Return (x, y) of the center of cell containing provided text 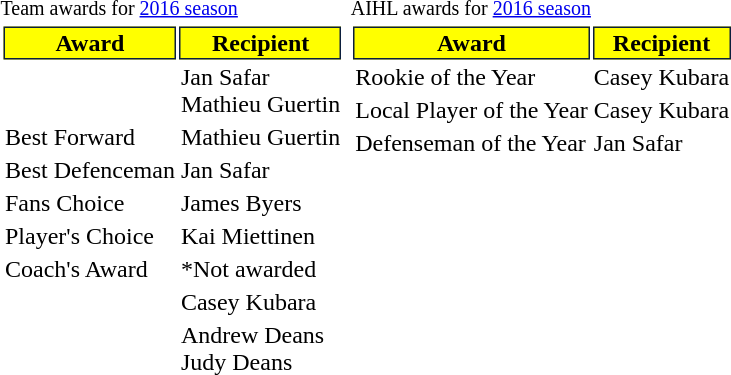
Best Defenceman (90, 171)
*Not awarded (260, 269)
Fans Choice (90, 203)
Coach's Award (90, 269)
Rookie of the Year (472, 77)
Local Player of the Year (472, 111)
Best Forward (90, 137)
Mathieu Guertin (260, 137)
Jan Safar Mathieu Guertin (260, 90)
Defenseman of the Year (472, 143)
Kai Miettinen (260, 237)
James Byers (260, 203)
Player's Choice (90, 237)
